Find where the given text appears and provide that cell's center as (X, Y) coordinate. 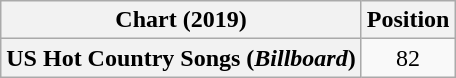
82 (408, 58)
Position (408, 20)
Chart (2019) (181, 20)
US Hot Country Songs (Billboard) (181, 58)
